Search for the cell housing the specified text and yield its (X, Y) center coordinate. 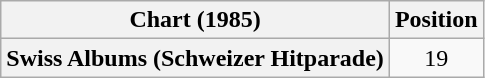
Position (436, 20)
Swiss Albums (Schweizer Hitparade) (196, 58)
19 (436, 58)
Chart (1985) (196, 20)
